Search for the cell housing the specified text and yield its [x, y] center coordinate. 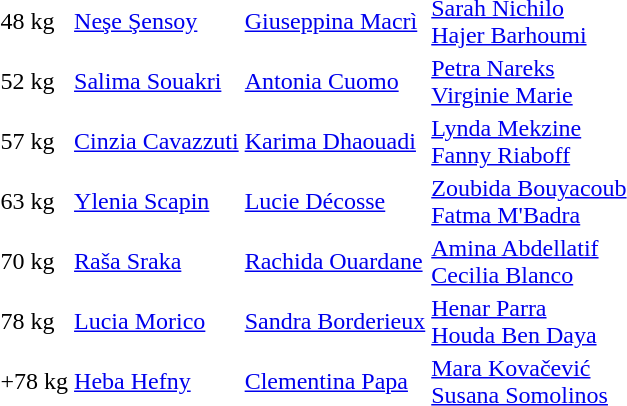
Sandra Borderieux [335, 322]
Lucie Décosse [335, 202]
Lucia Morico [157, 322]
Cinzia Cavazzuti [157, 142]
Raša Sraka [157, 262]
Karima Dhaouadi [335, 142]
Antonia Cuomo [335, 82]
Salima Souakri [157, 82]
Ylenia Scapin [157, 202]
Rachida Ouardane [335, 262]
